Find where the given text appears and provide that cell's center as (X, Y) coordinate. 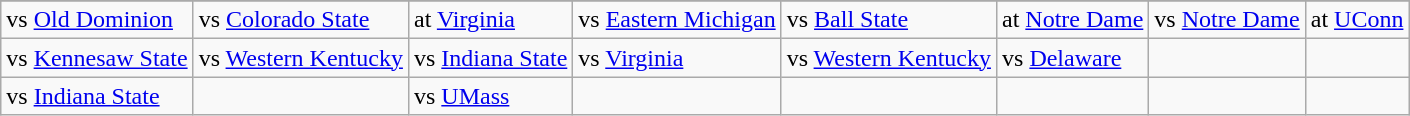
vs Kennesaw State (97, 58)
vs Ball State (888, 20)
at Notre Dame (1072, 20)
at Virginia (490, 20)
vs UMass (490, 96)
vs Eastern Michigan (677, 20)
at UConn (1357, 20)
vs Delaware (1072, 58)
vs Colorado State (300, 20)
vs Notre Dame (1227, 20)
vs Old Dominion (97, 20)
vs Virginia (677, 58)
